Output the (x, y) coordinate of the center of the cell containing the given text.  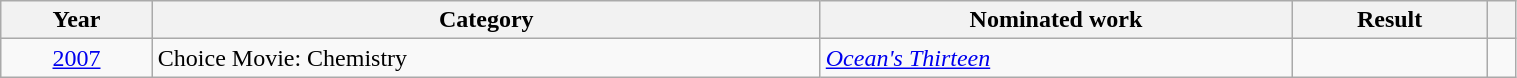
Category (486, 20)
Year (77, 20)
Choice Movie: Chemistry (486, 58)
Ocean's Thirteen (1056, 58)
2007 (77, 58)
Nominated work (1056, 20)
Result (1390, 20)
